For the text-containing cell, return its midpoint in [X, Y] coordinate format. 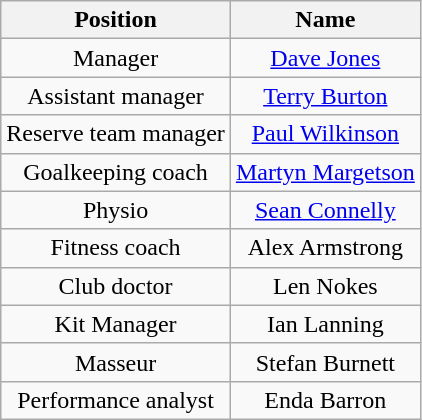
Dave Jones [325, 58]
Reserve team manager [116, 134]
Masseur [116, 362]
Sean Connelly [325, 210]
Paul Wilkinson [325, 134]
Enda Barron [325, 400]
Alex Armstrong [325, 248]
Terry Burton [325, 96]
Fitness coach [116, 248]
Goalkeeping coach [116, 172]
Club doctor [116, 286]
Manager [116, 58]
Position [116, 20]
Performance analyst [116, 400]
Physio [116, 210]
Kit Manager [116, 324]
Ian Lanning [325, 324]
Stefan Burnett [325, 362]
Assistant manager [116, 96]
Name [325, 20]
Len Nokes [325, 286]
Martyn Margetson [325, 172]
